Extract the (X, Y) coordinate from the center of the cell holding the provided text.  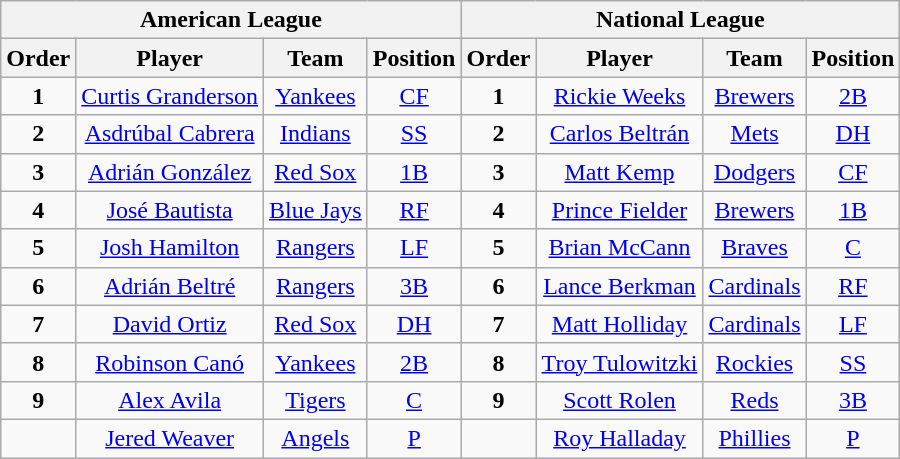
Roy Halladay (620, 438)
Lance Berkman (620, 286)
Jered Weaver (170, 438)
Tigers (316, 400)
Asdrúbal Cabrera (170, 134)
Braves (754, 248)
Angels (316, 438)
Josh Hamilton (170, 248)
Matt Kemp (620, 172)
American League (231, 20)
David Ortiz (170, 324)
José Bautista (170, 210)
Reds (754, 400)
Mets (754, 134)
Matt Holliday (620, 324)
Alex Avila (170, 400)
Troy Tulowitzki (620, 362)
Adrián González (170, 172)
Rockies (754, 362)
Rickie Weeks (620, 96)
Prince Fielder (620, 210)
Adrián Beltré (170, 286)
Dodgers (754, 172)
Scott Rolen (620, 400)
Brian McCann (620, 248)
Phillies (754, 438)
Robinson Canó (170, 362)
Indians (316, 134)
Curtis Granderson (170, 96)
Carlos Beltrán (620, 134)
National League (680, 20)
Blue Jays (316, 210)
